Scan for the cell matching the given text and deliver its (x, y) coordinate at center. 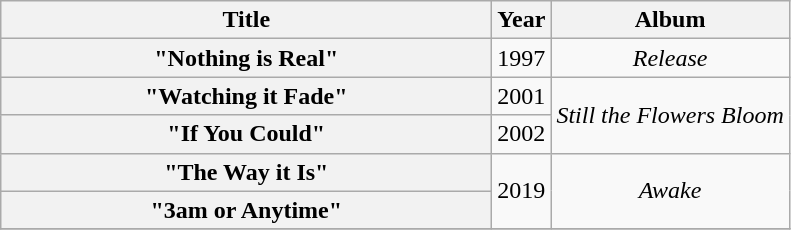
"Watching it Fade" (246, 96)
Album (670, 20)
"If You Could" (246, 134)
"The Way it Is" (246, 172)
Title (246, 20)
2002 (522, 134)
2019 (522, 191)
"Nothing is Real" (246, 58)
Still the Flowers Bloom (670, 115)
Year (522, 20)
Awake (670, 191)
1997 (522, 58)
2001 (522, 96)
"3am or Anytime" (246, 210)
Release (670, 58)
